Scan for the cell matching the given text and deliver its (x, y) coordinate at center. 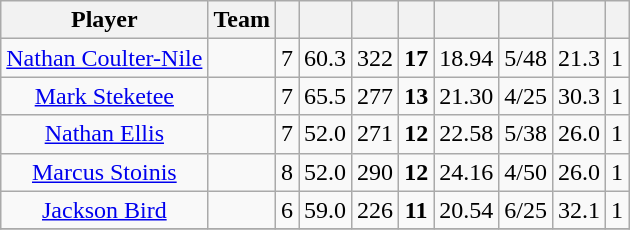
32.1 (580, 210)
24.16 (466, 172)
21.30 (466, 96)
21.3 (580, 58)
277 (376, 96)
Mark Steketee (104, 96)
271 (376, 134)
20.54 (466, 210)
8 (286, 172)
4/50 (526, 172)
6 (286, 210)
17 (416, 58)
Nathan Ellis (104, 134)
5/38 (526, 134)
65.5 (326, 96)
60.3 (326, 58)
322 (376, 58)
Team (242, 20)
Player (104, 20)
Jackson Bird (104, 210)
22.58 (466, 134)
13 (416, 96)
226 (376, 210)
5/48 (526, 58)
Nathan Coulter-Nile (104, 58)
11 (416, 210)
4/25 (526, 96)
59.0 (326, 210)
30.3 (580, 96)
6/25 (526, 210)
Marcus Stoinis (104, 172)
290 (376, 172)
18.94 (466, 58)
